Extract the (X, Y) coordinate from the center of the cell holding the provided text.  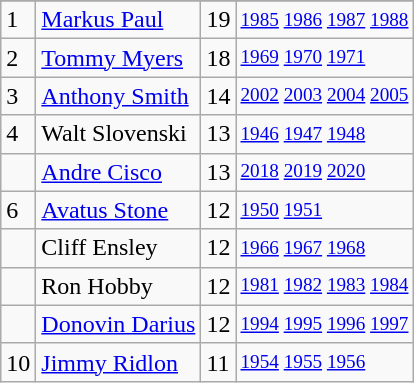
1 (18, 20)
1969 1970 1971 (324, 58)
10 (18, 362)
Jimmy Ridlon (118, 362)
Andre Cisco (118, 172)
4 (18, 134)
1985 1986 1987 1988 (324, 20)
11 (218, 362)
1954 1955 1956 (324, 362)
14 (218, 96)
1994 1995 1996 1997 (324, 324)
1946 1947 1948 (324, 134)
Donovin Darius (118, 324)
Walt Slovenski (118, 134)
Tommy Myers (118, 58)
Cliff Ensley (118, 248)
1981 1982 1983 1984 (324, 286)
Anthony Smith (118, 96)
Avatus Stone (118, 210)
3 (18, 96)
2018 2019 2020 (324, 172)
Markus Paul (118, 20)
Ron Hobby (118, 286)
19 (218, 20)
18 (218, 58)
1966 1967 1968 (324, 248)
6 (18, 210)
2002 2003 2004 2005 (324, 96)
1950 1951 (324, 210)
2 (18, 58)
